Pinpoint the cell where the given text exists, returning its [X, Y] midpoint coordinate. 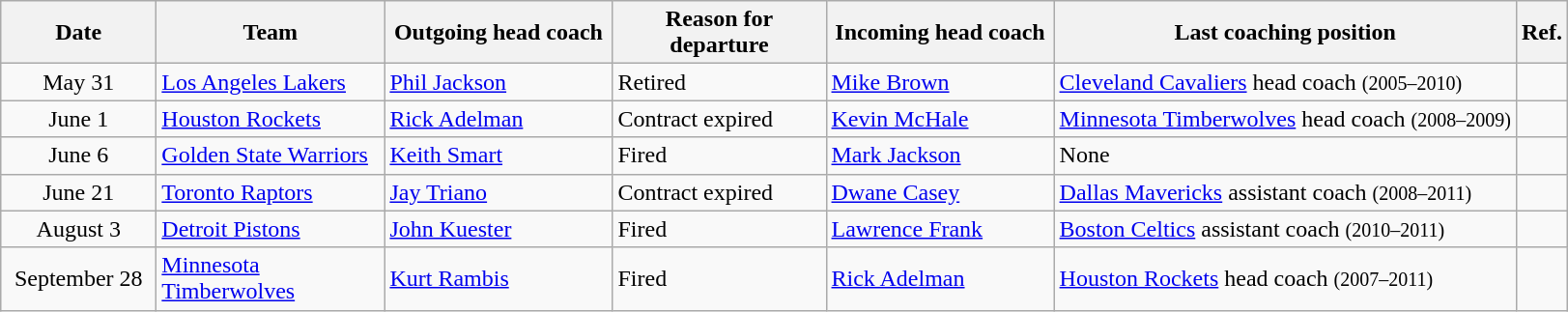
Minnesota Timberwolves [271, 278]
Mark Jackson [940, 156]
Date [79, 33]
Dallas Mavericks assistant coach (2008–2011) [1285, 192]
September 28 [79, 278]
Cleveland Cavaliers head coach (2005–2010) [1285, 82]
Last coaching position [1285, 33]
Team [271, 33]
May 31 [79, 82]
Jay Triano [499, 192]
June 1 [79, 119]
Minnesota Timberwolves head coach (2008–2009) [1285, 119]
August 3 [79, 229]
Houston Rockets head coach (2007–2011) [1285, 278]
June 21 [79, 192]
Los Angeles Lakers [271, 82]
Toronto Raptors [271, 192]
Reason for departure [719, 33]
Ref. [1542, 33]
None [1285, 156]
June 6 [79, 156]
Kurt Rambis [499, 278]
Outgoing head coach [499, 33]
John Kuester [499, 229]
Phil Jackson [499, 82]
Retired [719, 82]
Mike Brown [940, 82]
Houston Rockets [271, 119]
Lawrence Frank [940, 229]
Dwane Casey [940, 192]
Detroit Pistons [271, 229]
Keith Smart [499, 156]
Incoming head coach [940, 33]
Boston Celtics assistant coach (2010–2011) [1285, 229]
Golden State Warriors [271, 156]
Kevin McHale [940, 119]
